Output the (X, Y) coordinate of the center of the cell containing the given text.  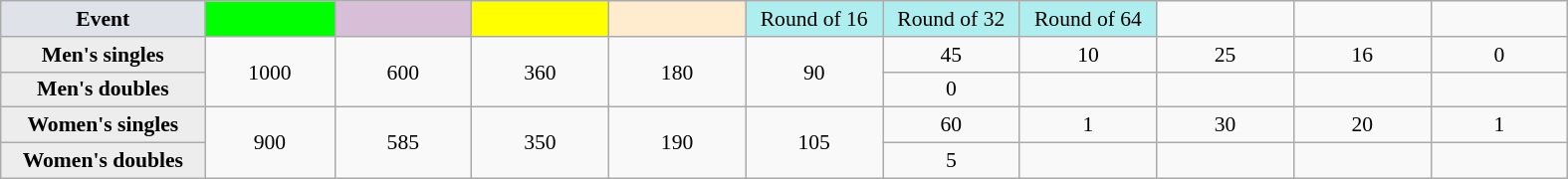
45 (951, 55)
Round of 16 (814, 19)
1000 (270, 72)
360 (541, 72)
180 (677, 72)
Men's doubles (104, 89)
30 (1226, 125)
5 (951, 161)
190 (677, 143)
585 (403, 143)
Event (104, 19)
Women's doubles (104, 161)
Women's singles (104, 125)
16 (1362, 55)
Round of 64 (1088, 19)
60 (951, 125)
25 (1226, 55)
105 (814, 143)
20 (1362, 125)
10 (1088, 55)
350 (541, 143)
900 (270, 143)
Men's singles (104, 55)
Round of 32 (951, 19)
600 (403, 72)
90 (814, 72)
